Return the [x, y] coordinate for the center point of the cell that contains the specified text.  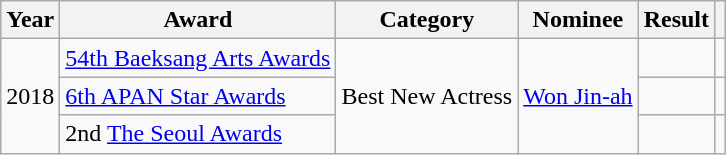
Best New Actress [427, 96]
2018 [30, 96]
Won Jin-ah [578, 96]
54th Baeksang Arts Awards [198, 58]
6th APAN Star Awards [198, 96]
Nominee [578, 20]
2nd The Seoul Awards [198, 134]
Result [676, 20]
Category [427, 20]
Award [198, 20]
Year [30, 20]
